Output the (x, y) coordinate of the center of the cell containing the given text.  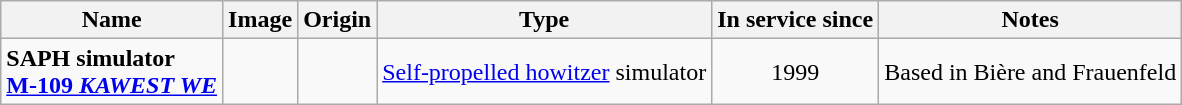
In service since (796, 20)
Self-propelled howitzer simulator (544, 72)
Based in Bière and Frauenfeld (1030, 72)
1999 (796, 72)
Notes (1030, 20)
SAPH simulatorM-109 KAWEST WE (112, 72)
Origin (338, 20)
Image (260, 20)
Name (112, 20)
Type (544, 20)
